Locate the cell with the specified text and output its (x, y) center coordinate. 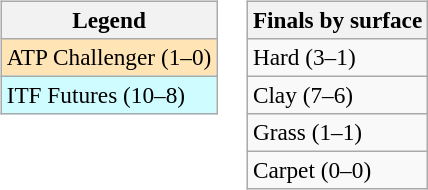
Grass (1–1) (337, 133)
Finals by surface (337, 20)
Hard (3–1) (337, 57)
Clay (7–6) (337, 95)
ITF Futures (10–8) (108, 95)
ATP Challenger (1–0) (108, 57)
Carpet (0–0) (337, 171)
Legend (108, 20)
